Provide the (x, y) coordinate of the cell's center where the given text is located.  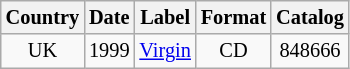
Catalog (310, 17)
1999 (109, 51)
Date (109, 17)
848666 (310, 51)
Country (42, 17)
Virgin (164, 51)
Label (164, 17)
CD (234, 51)
UK (42, 51)
Format (234, 17)
